Pinpoint the cell where the given text exists, returning its (x, y) midpoint coordinate. 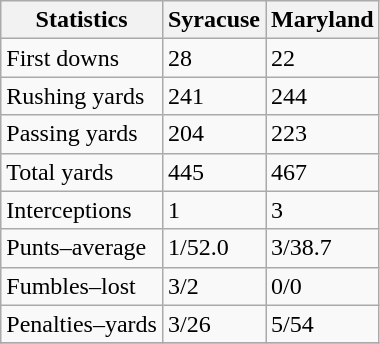
3/2 (214, 286)
0/0 (323, 286)
3 (323, 210)
3/38.7 (323, 248)
Passing yards (82, 134)
467 (323, 172)
First downs (82, 58)
Syracuse (214, 20)
5/54 (323, 324)
Punts–average (82, 248)
Total yards (82, 172)
1 (214, 210)
28 (214, 58)
Statistics (82, 20)
445 (214, 172)
22 (323, 58)
204 (214, 134)
Maryland (323, 20)
3/26 (214, 324)
241 (214, 96)
Interceptions (82, 210)
1/52.0 (214, 248)
223 (323, 134)
Rushing yards (82, 96)
Fumbles–lost (82, 286)
Penalties–yards (82, 324)
244 (323, 96)
